Return the (X, Y) coordinate for the center point of the cell that contains the specified text.  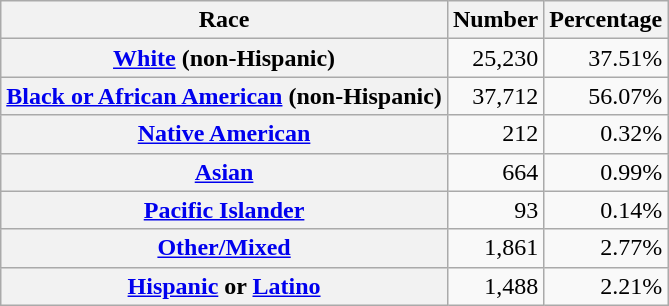
93 (495, 210)
Race (224, 20)
37,712 (495, 96)
1,861 (495, 248)
212 (495, 134)
Percentage (606, 20)
0.32% (606, 134)
Other/Mixed (224, 248)
2.21% (606, 286)
Pacific Islander (224, 210)
1,488 (495, 286)
56.07% (606, 96)
Asian (224, 172)
Hispanic or Latino (224, 286)
0.99% (606, 172)
25,230 (495, 58)
0.14% (606, 210)
Native American (224, 134)
664 (495, 172)
2.77% (606, 248)
White (non-Hispanic) (224, 58)
Black or African American (non-Hispanic) (224, 96)
Number (495, 20)
37.51% (606, 58)
